Extract the [X, Y] coordinate from the center of the cell holding the provided text.  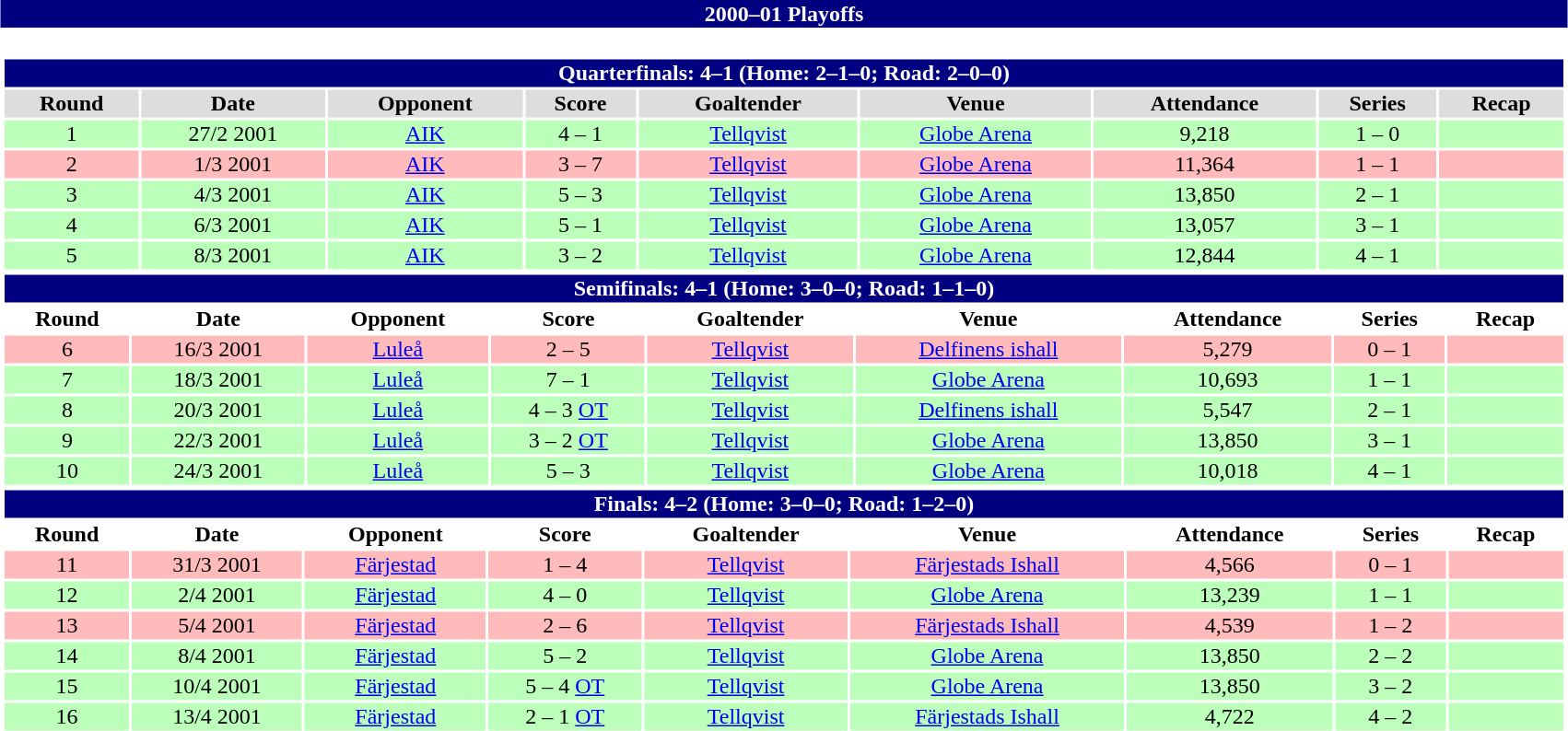
3 – 7 [580, 165]
5 [72, 255]
4,566 [1230, 564]
2/4 2001 [217, 596]
Semifinals: 4–1 (Home: 3–0–0; Road: 1–1–0) [783, 288]
4/3 2001 [232, 194]
8/4 2001 [217, 656]
4 – 2 [1391, 717]
24/3 2001 [218, 470]
9 [66, 441]
11 [66, 564]
15 [66, 686]
13,239 [1230, 596]
11,364 [1205, 165]
2 – 5 [568, 349]
3 [72, 194]
13/4 2001 [217, 717]
5,279 [1227, 349]
8 [66, 410]
2 – 2 [1391, 656]
2 – 6 [566, 625]
1 – 4 [566, 564]
4 [72, 226]
7 – 1 [568, 380]
16/3 2001 [218, 349]
4 – 0 [566, 596]
4,722 [1230, 717]
2000–01 Playoffs [784, 14]
12,844 [1205, 255]
4 – 3 OT [568, 410]
7 [66, 380]
10,018 [1227, 470]
1 [72, 133]
8/3 2001 [232, 255]
16 [66, 717]
Finals: 4–2 (Home: 3–0–0; Road: 1–2–0) [783, 504]
Quarterfinals: 4–1 (Home: 2–1–0; Road: 2–0–0) [783, 73]
13 [66, 625]
12 [66, 596]
5 – 1 [580, 226]
4,539 [1230, 625]
6/3 2001 [232, 226]
10,693 [1227, 380]
18/3 2001 [218, 380]
10 [66, 470]
5 – 2 [566, 656]
2 [72, 165]
5 – 4 OT [566, 686]
14 [66, 656]
1 – 0 [1378, 133]
1 – 2 [1391, 625]
5,547 [1227, 410]
5/4 2001 [217, 625]
10/4 2001 [217, 686]
2 – 1 OT [566, 717]
31/3 2001 [217, 564]
13,057 [1205, 226]
9,218 [1205, 133]
3 – 2 OT [568, 441]
6 [66, 349]
20/3 2001 [218, 410]
22/3 2001 [218, 441]
1/3 2001 [232, 165]
27/2 2001 [232, 133]
